Return the (X, Y) coordinate for the center point of the cell that contains the specified text.  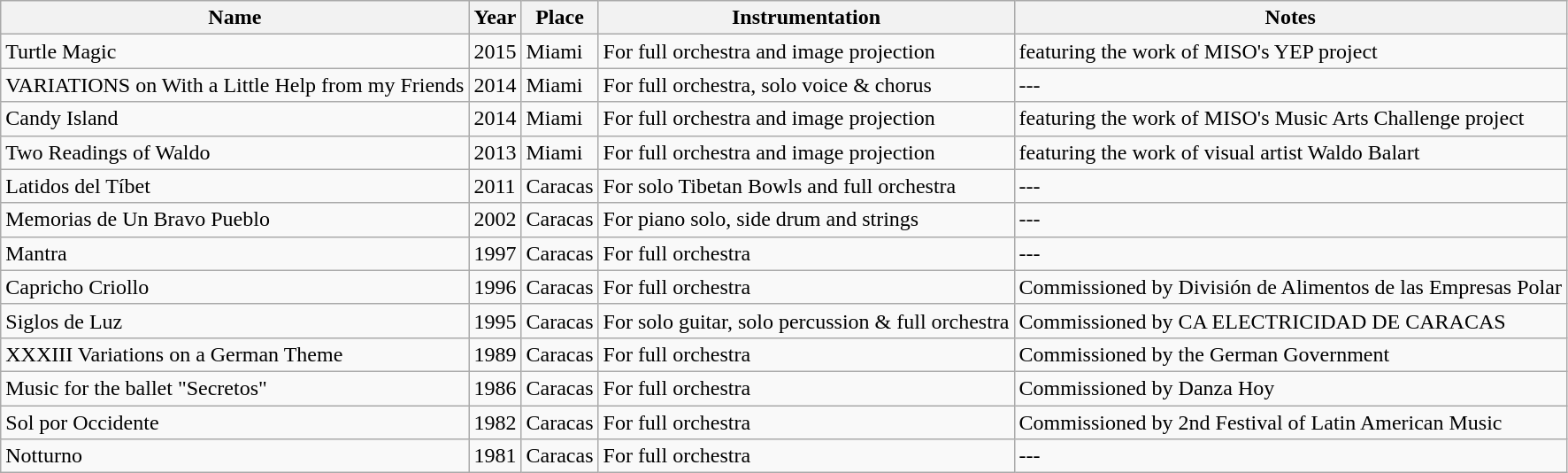
1995 (496, 321)
For solo guitar, solo percussion & full orchestra (806, 321)
featuring the work of visual artist Waldo Balart (1290, 152)
2013 (496, 152)
Latidos del Tíbet (235, 186)
2002 (496, 220)
Commissioned by the German Government (1290, 354)
Notturno (235, 456)
1996 (496, 287)
Place (559, 18)
featuring the work of MISO's Music Arts Challenge project (1290, 119)
VARIATIONS on With a Little Help from my Friends (235, 85)
1982 (496, 423)
Year (496, 18)
2011 (496, 186)
Music for the ballet "Secretos" (235, 388)
Candy Island (235, 119)
For full orchestra, solo voice & chorus (806, 85)
Two Readings of Waldo (235, 152)
featuring the work of MISO's YEP project (1290, 51)
For solo Tibetan Bowls and full orchestra (806, 186)
Sol por Occidente (235, 423)
1981 (496, 456)
2015 (496, 51)
Turtle Magic (235, 51)
Commissioned by División de Alimentos de las Empresas Polar (1290, 287)
1986 (496, 388)
Memorias de Un Bravo Pueblo (235, 220)
Commissioned by 2nd Festival of Latin American Music (1290, 423)
XXXIII Variations on a German Theme (235, 354)
Name (235, 18)
Mantra (235, 253)
For piano solo, side drum and strings (806, 220)
Commissioned by Danza Hoy (1290, 388)
Commissioned by CA ELECTRICIDAD DE CARACAS (1290, 321)
1989 (496, 354)
1997 (496, 253)
Instrumentation (806, 18)
Siglos de Luz (235, 321)
Notes (1290, 18)
Capricho Criollo (235, 287)
